Capture the cell that displays the provided text and extract its (X, Y) central coordinate. 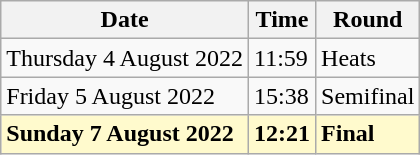
11:59 (282, 58)
Heats (368, 58)
Date (125, 20)
Semifinal (368, 96)
15:38 (282, 96)
12:21 (282, 134)
Friday 5 August 2022 (125, 96)
Sunday 7 August 2022 (125, 134)
Thursday 4 August 2022 (125, 58)
Time (282, 20)
Final (368, 134)
Round (368, 20)
